Provide the [x, y] coordinate of the cell's center where the given text is located.  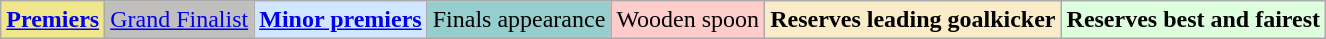
Reserves leading goalkicker [913, 20]
Grand Finalist [180, 20]
Wooden spoon [688, 20]
Minor premiers [340, 20]
Finals appearance [519, 20]
Reserves best and fairest [1194, 20]
Premiers [53, 20]
